For the text-containing cell, return its midpoint in (x, y) coordinate format. 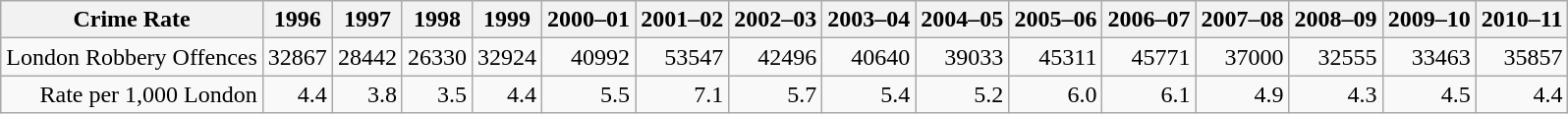
1996 (297, 20)
7.1 (682, 94)
1997 (367, 20)
6.0 (1055, 94)
32924 (507, 57)
40640 (868, 57)
1999 (507, 20)
37000 (1242, 57)
5.4 (868, 94)
45311 (1055, 57)
4.3 (1336, 94)
5.2 (963, 94)
Rate per 1,000 London (132, 94)
2001–02 (682, 20)
33463 (1428, 57)
28442 (367, 57)
5.7 (776, 94)
4.9 (1242, 94)
2000–01 (589, 20)
40992 (589, 57)
Crime Rate (132, 20)
2007–08 (1242, 20)
2008–09 (1336, 20)
32867 (297, 57)
5.5 (589, 94)
42496 (776, 57)
3.5 (436, 94)
4.5 (1428, 94)
26330 (436, 57)
32555 (1336, 57)
39033 (963, 57)
2002–03 (776, 20)
53547 (682, 57)
2006–07 (1149, 20)
2003–04 (868, 20)
35857 (1522, 57)
2009–10 (1428, 20)
6.1 (1149, 94)
3.8 (367, 94)
2004–05 (963, 20)
2010–11 (1522, 20)
London Robbery Offences (132, 57)
1998 (436, 20)
2005–06 (1055, 20)
45771 (1149, 57)
